Search for the cell housing the specified text and yield its [x, y] center coordinate. 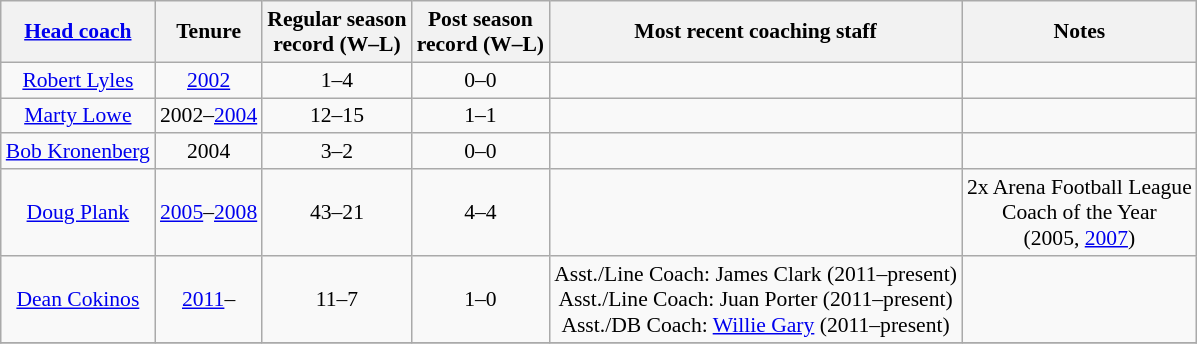
Tenure [208, 32]
2002 [208, 80]
12–15 [336, 116]
43–21 [336, 212]
4–4 [480, 212]
Regular seasonrecord (W–L) [336, 32]
Marty Lowe [78, 116]
11–7 [336, 300]
1–0 [480, 300]
2005–2008 [208, 212]
Bob Kronenberg [78, 152]
2004 [208, 152]
Notes [1080, 32]
Robert Lyles [78, 80]
2002–2004 [208, 116]
Post seasonrecord (W–L) [480, 32]
2011– [208, 300]
Head coach [78, 32]
Asst./Line Coach: James Clark (2011–present)Asst./Line Coach: Juan Porter (2011–present)Asst./DB Coach: Willie Gary (2011–present) [756, 300]
1–4 [336, 80]
1–1 [480, 116]
3–2 [336, 152]
Dean Cokinos [78, 300]
Most recent coaching staff [756, 32]
2x Arena Football LeagueCoach of the Year(2005, 2007) [1080, 212]
Doug Plank [78, 212]
